Determine the (X, Y) coordinate at the center of the cell enclosing the given text.  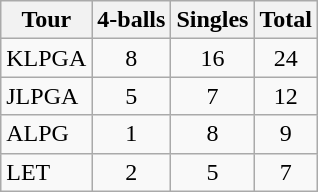
1 (132, 134)
ALPG (46, 134)
24 (286, 58)
9 (286, 134)
KLPGA (46, 58)
Total (286, 20)
JLPGA (46, 96)
12 (286, 96)
4-balls (132, 20)
LET (46, 172)
2 (132, 172)
Singles (212, 20)
Tour (46, 20)
16 (212, 58)
